For the text-containing cell, return its midpoint in (X, Y) coordinate format. 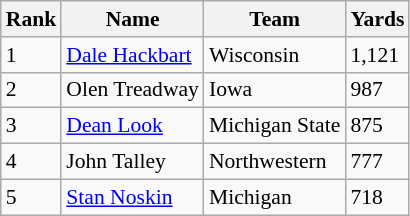
Dean Look (132, 126)
Dale Hackbart (132, 55)
718 (377, 197)
Team (274, 19)
777 (377, 162)
Olen Treadway (132, 90)
John Talley (132, 162)
3 (32, 126)
1,121 (377, 55)
2 (32, 90)
987 (377, 90)
Yards (377, 19)
Wisconsin (274, 55)
Michigan State (274, 126)
Rank (32, 19)
Stan Noskin (132, 197)
Iowa (274, 90)
Michigan (274, 197)
1 (32, 55)
Northwestern (274, 162)
Name (132, 19)
4 (32, 162)
875 (377, 126)
5 (32, 197)
